For the text-containing cell, return its midpoint in [X, Y] coordinate format. 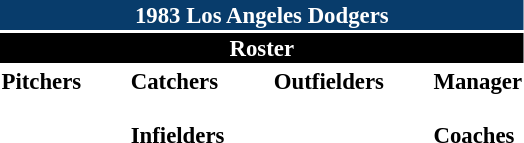
Roster [262, 48]
1983 Los Angeles Dodgers [262, 15]
